Provide the [X, Y] coordinate of the cell's center where the given text is located.  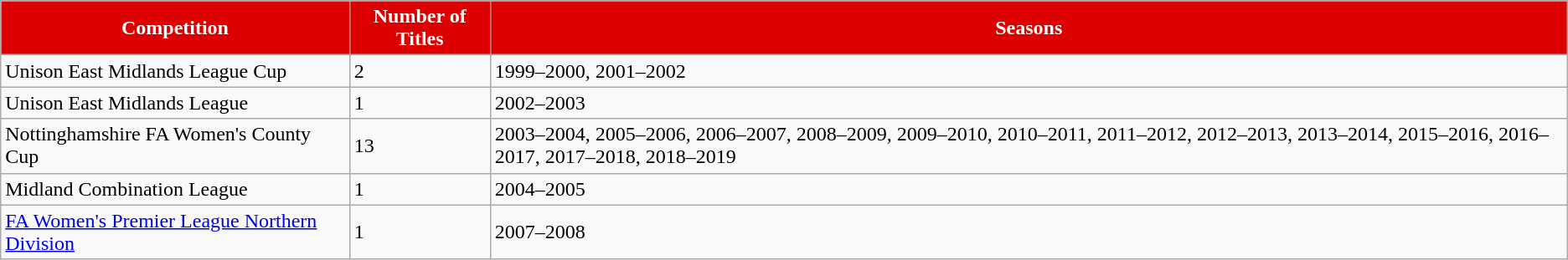
Unison East Midlands League Cup [175, 71]
13 [420, 145]
2002–2003 [1029, 103]
Seasons [1029, 28]
2004–2005 [1029, 189]
Competition [175, 28]
2 [420, 71]
FA Women's Premier League Northern Division [175, 232]
Number of Titles [420, 28]
Midland Combination League [175, 189]
Nottinghamshire FA Women's County Cup [175, 145]
1999–2000, 2001–2002 [1029, 71]
2007–2008 [1029, 232]
Unison East Midlands League [175, 103]
2003–2004, 2005–2006, 2006–2007, 2008–2009, 2009–2010, 2010–2011, 2011–2012, 2012–2013, 2013–2014, 2015–2016, 2016–2017, 2017–2018, 2018–2019 [1029, 145]
